Return (x, y) of the center of cell containing provided text 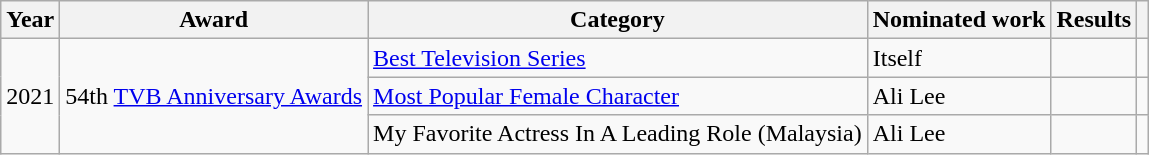
Results (1094, 20)
Year (30, 20)
Award (214, 20)
Category (618, 20)
My Favorite Actress In A Leading Role (Malaysia) (618, 134)
54th TVB Anniversary Awards (214, 96)
2021 (30, 96)
Most Popular Female Character (618, 96)
Itself (959, 58)
Nominated work (959, 20)
Best Television Series (618, 58)
